Locate the cell with the specified text and output its (x, y) center coordinate. 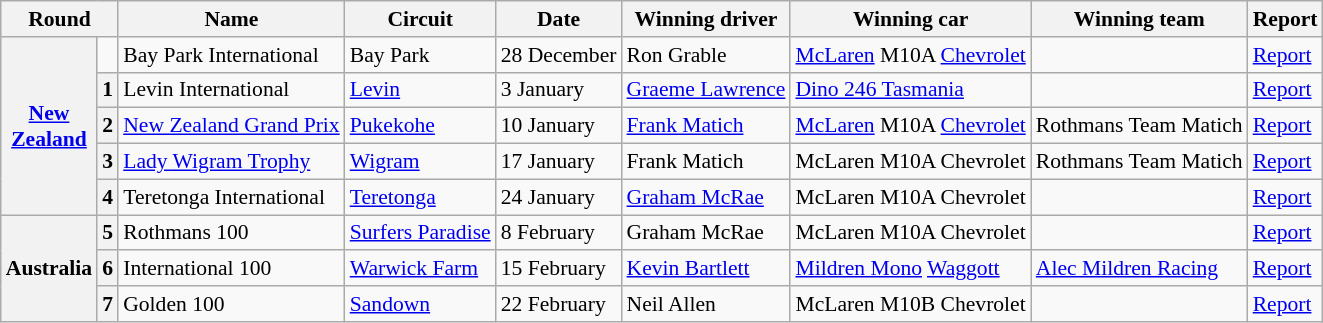
Kevin Bartlett (706, 269)
Teretonga (420, 197)
Neil Allen (706, 304)
Sandown (420, 304)
International 100 (232, 269)
17 January (559, 162)
Date (559, 19)
8 February (559, 233)
3 January (559, 90)
Round (60, 19)
Mildren Mono Waggott (910, 269)
Dino 246 Tasmania (910, 90)
Alec Mildren Racing (1140, 269)
2 (108, 126)
Winning team (1140, 19)
Australia (49, 268)
Bay Park (420, 55)
15 February (559, 269)
6 (108, 269)
Ron Grable (706, 55)
Levin (420, 90)
Wigram (420, 162)
Golden 100 (232, 304)
Circuit (420, 19)
McLaren M10B Chevrolet (910, 304)
Rothmans 100 (232, 233)
4 (108, 197)
22 February (559, 304)
Winning driver (706, 19)
7 (108, 304)
10 January (559, 126)
Name (232, 19)
Winning car (910, 19)
New Zealand Grand Prix (232, 126)
NewZealand (49, 126)
5 (108, 233)
Warwick Farm (420, 269)
Pukekohe (420, 126)
Levin International (232, 90)
24 January (559, 197)
Bay Park International (232, 55)
1 (108, 90)
Surfers Paradise (420, 233)
Teretonga International (232, 197)
Graeme Lawrence (706, 90)
3 (108, 162)
Lady Wigram Trophy (232, 162)
28 December (559, 55)
